Find where the given text appears and provide that cell's center as (x, y) coordinate. 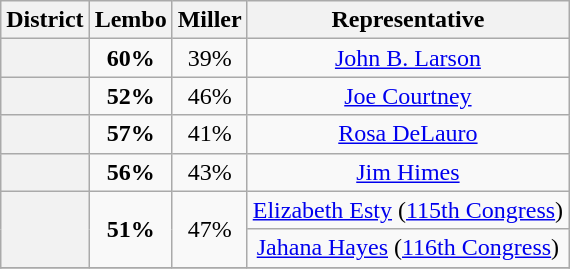
Rosa DeLauro (408, 134)
John B. Larson (408, 58)
51% (130, 229)
39% (210, 58)
Jahana Hayes (116th Congress) (408, 248)
Joe Courtney (408, 96)
41% (210, 134)
Representative (408, 20)
Lembo (130, 20)
46% (210, 96)
57% (130, 134)
56% (130, 172)
Miller (210, 20)
47% (210, 229)
Jim Himes (408, 172)
43% (210, 172)
District (45, 20)
52% (130, 96)
Elizabeth Esty (115th Congress) (408, 210)
60% (130, 58)
